Pinpoint the cell where the given text exists, returning its (x, y) midpoint coordinate. 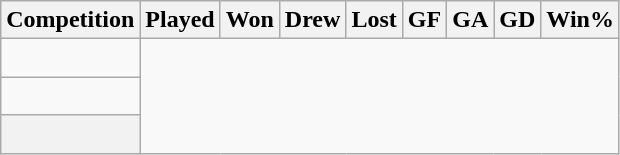
Lost (374, 20)
Win% (580, 20)
GA (470, 20)
Drew (312, 20)
GF (424, 20)
GD (518, 20)
Won (250, 20)
Competition (70, 20)
Played (180, 20)
